Determine the [X, Y] coordinate at the center of the cell enclosing the given text.  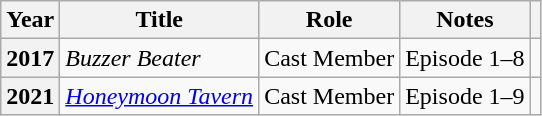
2021 [30, 96]
Buzzer Beater [160, 58]
Title [160, 20]
Episode 1–8 [465, 58]
Role [330, 20]
2017 [30, 58]
Notes [465, 20]
Episode 1–9 [465, 96]
Honeymoon Tavern [160, 96]
Year [30, 20]
